Find where the given text appears and provide that cell's center as [x, y] coordinate. 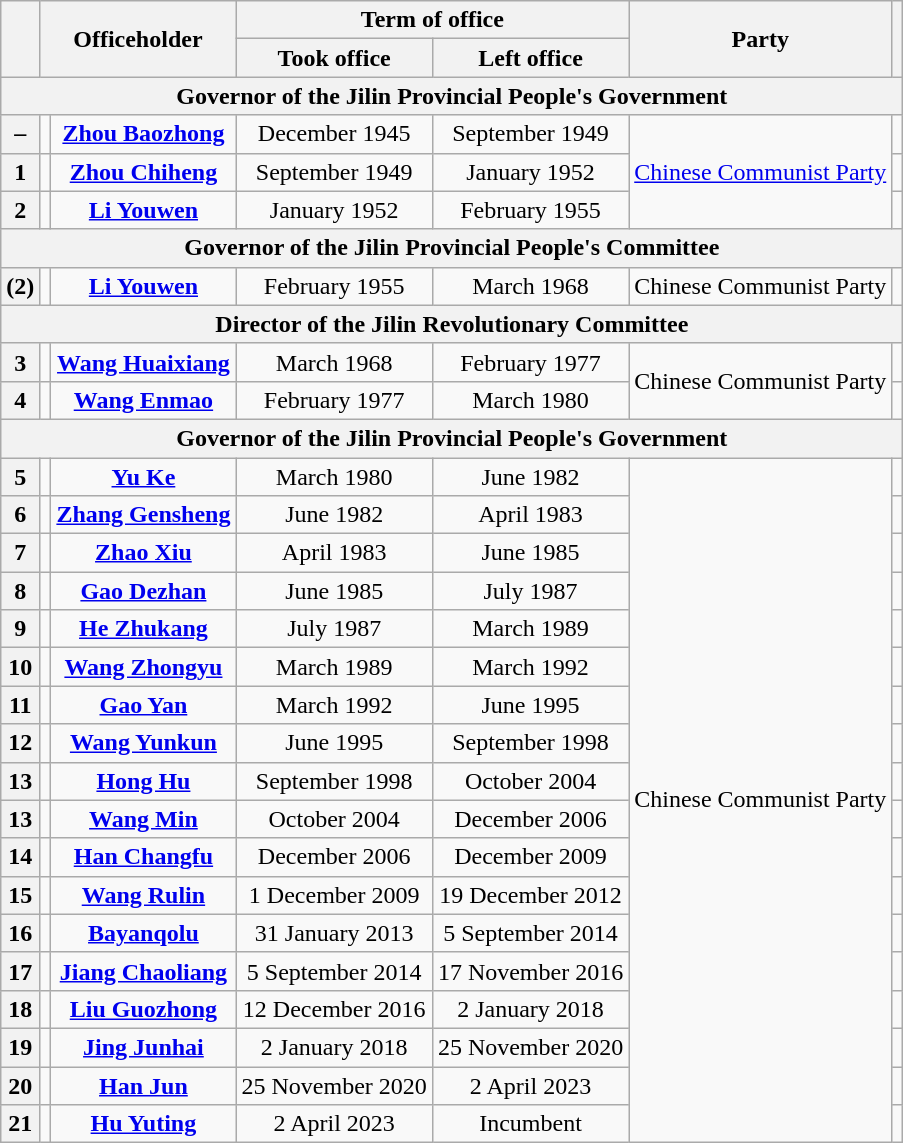
Zhang Gensheng [144, 515]
Zhao Xiu [144, 553]
Gao Dezhan [144, 591]
Zhou Baozhong [144, 134]
1 December 2009 [334, 895]
Han Changfu [144, 857]
Term of office [432, 20]
19 December 2012 [530, 895]
9 [20, 629]
Wang Yunkun [144, 743]
Hu Yuting [144, 1124]
Governor of the Jilin Provincial People's Committee [452, 248]
Gao Yan [144, 705]
6 [20, 515]
December 2009 [530, 857]
21 [20, 1124]
12 December 2016 [334, 1009]
Zhou Chiheng [144, 172]
– [20, 134]
Hong Hu [144, 781]
Bayanqolu [144, 933]
8 [20, 591]
Yu Ke [144, 477]
Wang Rulin [144, 895]
Wang Huaixiang [144, 362]
Wang Zhongyu [144, 667]
Left office [530, 58]
(2) [20, 286]
17 [20, 971]
10 [20, 667]
11 [20, 705]
Liu Guozhong [144, 1009]
Jiang Chaoliang [144, 971]
Director of the Jilin Revolutionary Committee [452, 324]
5 [20, 477]
3 [20, 362]
17 November 2016 [530, 971]
December 1945 [334, 134]
Party [760, 39]
Took office [334, 58]
19 [20, 1047]
20 [20, 1085]
1 [20, 172]
Han Jun [144, 1085]
Jing Junhai [144, 1047]
7 [20, 553]
2 [20, 210]
31 January 2013 [334, 933]
Officeholder [138, 39]
12 [20, 743]
14 [20, 857]
4 [20, 400]
15 [20, 895]
18 [20, 1009]
He Zhukang [144, 629]
Wang Min [144, 819]
Incumbent [530, 1124]
Wang Enmao [144, 400]
16 [20, 933]
